Determine the (X, Y) coordinate at the center of the cell enclosing the given text.  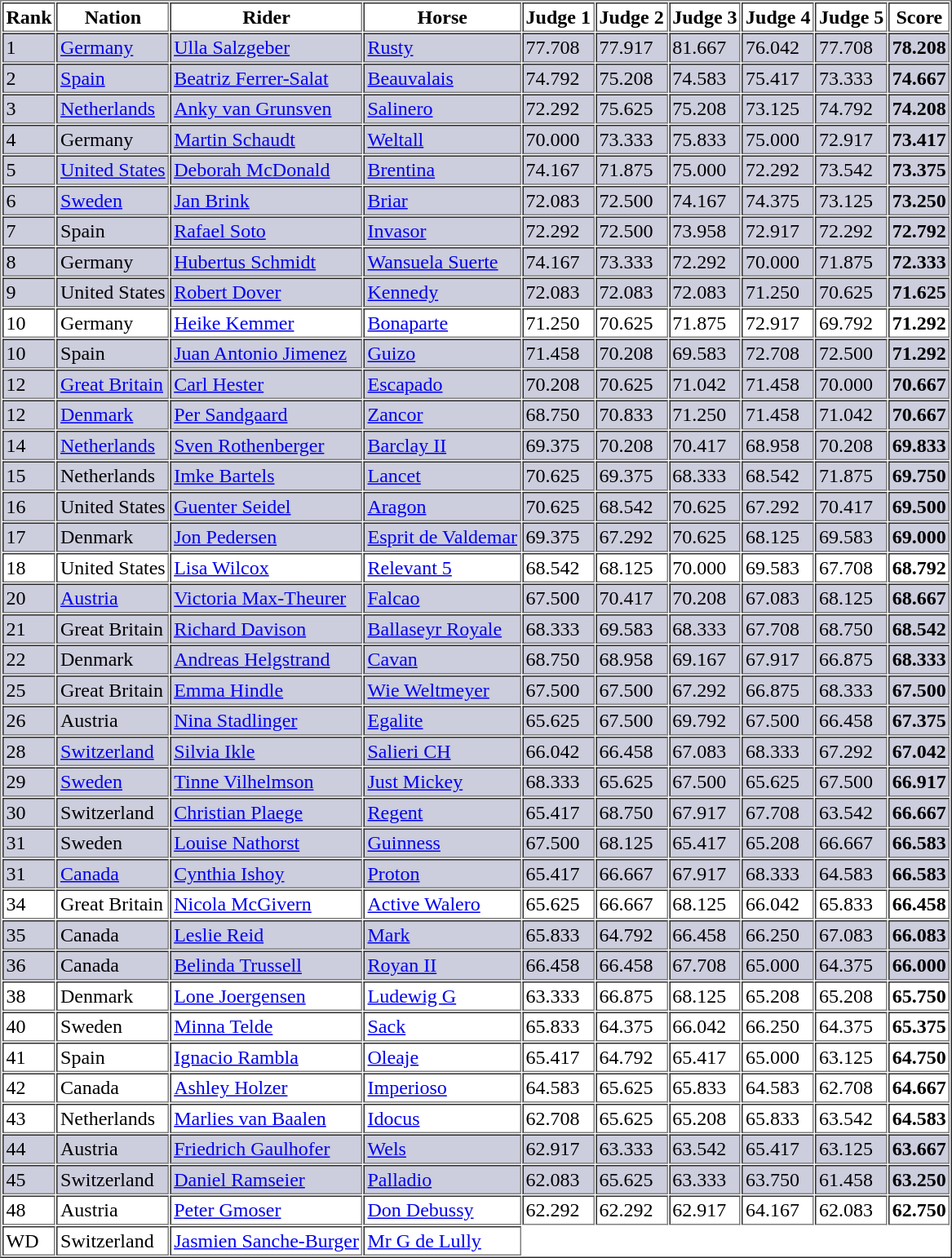
Just Mickey (442, 782)
Victoria Max-Theurer (267, 599)
Proton (442, 874)
Salinero (442, 109)
Guinness (442, 844)
18 (29, 568)
35 (29, 935)
Peter Gmoser (267, 1211)
Richard Davison (267, 629)
Esprit de Valdemar (442, 537)
67.375 (919, 721)
34 (29, 904)
76.042 (778, 47)
73.250 (919, 201)
Jan Brink (267, 201)
Aragon (442, 507)
Zancor (442, 414)
Juan Antonio Jimenez (267, 354)
Nation (113, 17)
Don Debussy (442, 1211)
36 (29, 966)
45 (29, 1180)
65.375 (919, 1026)
Sack (442, 1026)
Kennedy (442, 292)
48 (29, 1211)
7 (29, 232)
66.083 (919, 935)
4 (29, 140)
Invasor (442, 232)
Egalite (442, 721)
66.000 (919, 966)
Mr G de Lully (442, 1241)
Salieri CH (442, 751)
20 (29, 599)
Beatriz Ferrer-Salat (267, 78)
Lisa Wilcox (267, 568)
Brentina (442, 170)
Mark (442, 935)
Ignacio Rambla (267, 1057)
62.750 (919, 1211)
Nina Stadlinger (267, 721)
74.208 (919, 109)
69.750 (919, 476)
Per Sandgaard (267, 414)
72.708 (778, 354)
40 (29, 1026)
Judge 5 (851, 17)
74.375 (778, 201)
5 (29, 170)
81.667 (705, 47)
Active Walero (442, 904)
22 (29, 659)
Judge 2 (631, 17)
63.667 (919, 1149)
42 (29, 1088)
69.167 (705, 659)
Silvia Ikle (267, 751)
29 (29, 782)
Ballaseyr Royale (442, 629)
78.208 (919, 47)
66.917 (919, 782)
Rusty (442, 47)
Idocus (442, 1118)
Relevant 5 (442, 568)
8 (29, 262)
Beauvalais (442, 78)
Nicola McGivern (267, 904)
Horse (442, 17)
Briar (442, 201)
28 (29, 751)
15 (29, 476)
1 (29, 47)
Emma Hindle (267, 690)
Louise Nathorst (267, 844)
77.917 (631, 47)
64.750 (919, 1057)
73.375 (919, 170)
Cavan (442, 659)
Friedrich Gaulhofer (267, 1149)
Deborah McDonald (267, 170)
72.792 (919, 232)
73.417 (919, 140)
41 (29, 1057)
74.583 (705, 78)
6 (29, 201)
Leslie Reid (267, 935)
69.500 (919, 507)
Ashley Holzer (267, 1088)
75.625 (631, 109)
Rider (267, 17)
68.792 (919, 568)
Andreas Helgstrand (267, 659)
Jon Pedersen (267, 537)
Christian Plaege (267, 813)
Tinne Vilhelmson (267, 782)
74.667 (919, 78)
Jasmien Sanche-Burger (267, 1241)
Guizo (442, 354)
73.542 (851, 170)
Wie Weltmeyer (442, 690)
Belinda Trussell (267, 966)
Judge 1 (558, 17)
Rank (29, 17)
64.667 (919, 1088)
Heike Kemmer (267, 323)
Judge 3 (705, 17)
Ulla Salzgeber (267, 47)
Wansuela Suerte (442, 262)
38 (29, 996)
9 (29, 292)
Barclay II (442, 445)
Anky van Grunsven (267, 109)
26 (29, 721)
68.667 (919, 599)
67.042 (919, 751)
63.750 (778, 1180)
Bonaparte (442, 323)
Carl Hester (267, 384)
Guenter Seidel (267, 507)
Daniel Ramseier (267, 1180)
73.958 (705, 232)
Rafael Soto (267, 232)
WD (29, 1241)
25 (29, 690)
Imperioso (442, 1088)
43 (29, 1118)
70.833 (631, 414)
69.833 (919, 445)
Wels (442, 1149)
Ludewig G (442, 996)
Weltall (442, 140)
21 (29, 629)
Imke Bartels (267, 476)
16 (29, 507)
Cynthia Ishoy (267, 874)
Palladio (442, 1180)
63.250 (919, 1180)
Sven Rothenberger (267, 445)
44 (29, 1149)
Regent (442, 813)
Escapado (442, 384)
2 (29, 78)
Lone Joergensen (267, 996)
65.750 (919, 996)
75.833 (705, 140)
17 (29, 537)
3 (29, 109)
Score (919, 17)
61.458 (851, 1180)
Judge 4 (778, 17)
75.417 (778, 78)
71.625 (919, 292)
Martin Schaudt (267, 140)
Lancet (442, 476)
Royan II (442, 966)
30 (29, 813)
Minna Telde (267, 1026)
Hubertus Schmidt (267, 262)
Marlies van Baalen (267, 1118)
69.000 (919, 537)
Robert Dover (267, 292)
64.167 (778, 1211)
72.333 (919, 262)
Oleaje (442, 1057)
14 (29, 445)
Falcao (442, 599)
